Provide the [x, y] coordinate of the cell's center where the given text is located.  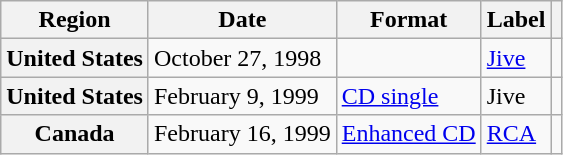
CD single [408, 96]
February 9, 1999 [242, 96]
Enhanced CD [408, 134]
October 27, 1998 [242, 58]
Label [516, 20]
Canada [75, 134]
February 16, 1999 [242, 134]
RCA [516, 134]
Date [242, 20]
Format [408, 20]
Region [75, 20]
